Find where the given text appears and provide that cell's center as [x, y] coordinate. 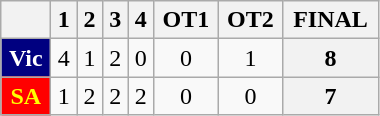
FINAL [331, 20]
7 [331, 96]
SA [26, 96]
OT1 [186, 20]
3 [115, 20]
Vic [26, 58]
8 [331, 58]
OT2 [250, 20]
